Return [X, Y] of the center of cell containing provided text 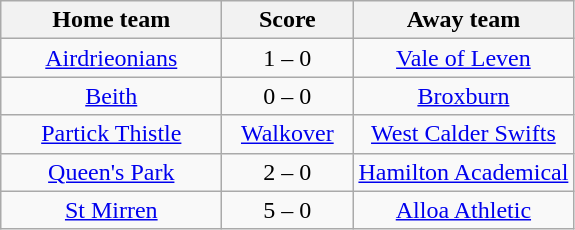
5 – 0 [288, 210]
Walkover [288, 134]
Beith [112, 96]
Broxburn [464, 96]
Away team [464, 20]
1 – 0 [288, 58]
Vale of Leven [464, 58]
St Mirren [112, 210]
Home team [112, 20]
West Calder Swifts [464, 134]
Queen's Park [112, 172]
0 – 0 [288, 96]
2 – 0 [288, 172]
Hamilton Academical [464, 172]
Alloa Athletic [464, 210]
Partick Thistle [112, 134]
Score [288, 20]
Airdrieonians [112, 58]
